Determine the (X, Y) coordinate at the center of the cell enclosing the given text.  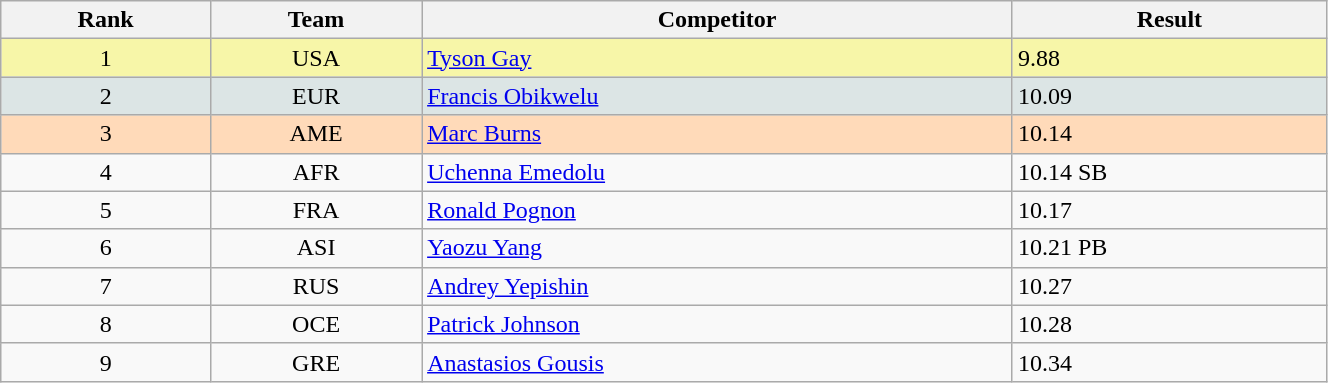
5 (106, 210)
Ronald Pognon (718, 210)
AFR (316, 172)
10.17 (1169, 210)
Tyson Gay (718, 58)
Francis Obikwelu (718, 96)
Rank (106, 20)
GRE (316, 362)
10.34 (1169, 362)
7 (106, 286)
EUR (316, 96)
AME (316, 134)
10.28 (1169, 324)
6 (106, 248)
9 (106, 362)
OCE (316, 324)
Anastasios Gousis (718, 362)
8 (106, 324)
Uchenna Emedolu (718, 172)
Competitor (718, 20)
10.21 PB (1169, 248)
10.27 (1169, 286)
10.14 SB (1169, 172)
3 (106, 134)
Team (316, 20)
9.88 (1169, 58)
1 (106, 58)
Marc Burns (718, 134)
FRA (316, 210)
Yaozu Yang (718, 248)
10.14 (1169, 134)
RUS (316, 286)
Patrick Johnson (718, 324)
4 (106, 172)
10.09 (1169, 96)
Result (1169, 20)
ASI (316, 248)
Andrey Yepishin (718, 286)
USA (316, 58)
2 (106, 96)
